Search for the cell housing the specified text and yield its (X, Y) center coordinate. 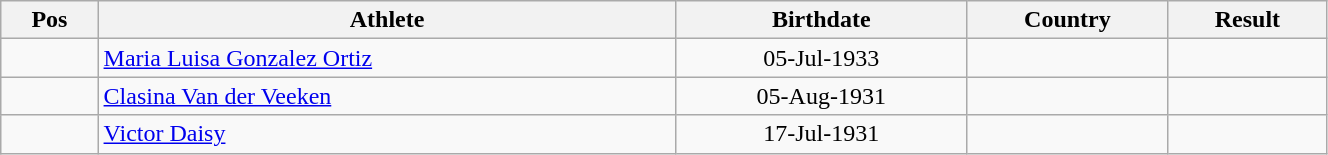
17-Jul-1931 (821, 134)
Country (1067, 20)
Athlete (387, 20)
05-Aug-1931 (821, 96)
Clasina Van der Veeken (387, 96)
Birthdate (821, 20)
05-Jul-1933 (821, 58)
Pos (50, 20)
Maria Luisa Gonzalez Ortiz (387, 58)
Result (1247, 20)
Victor Daisy (387, 134)
